Provide the [X, Y] coordinate of the cell's center where the given text is located.  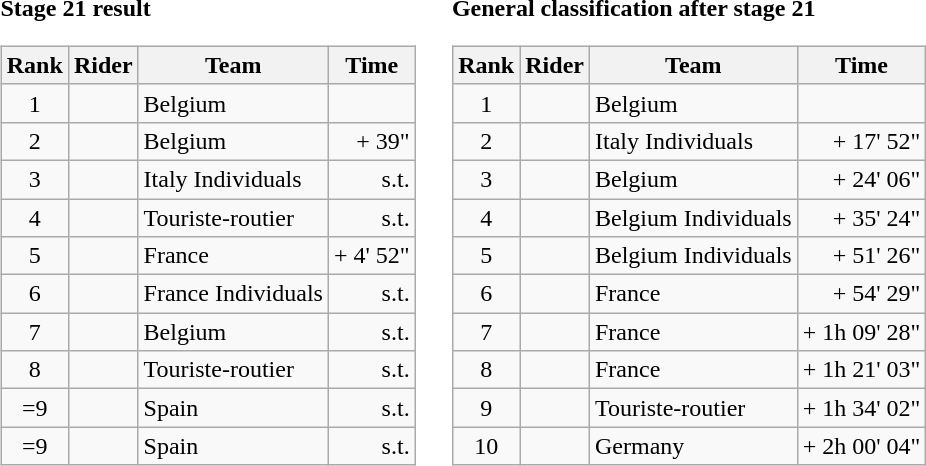
Germany [693, 446]
+ 39" [372, 141]
+ 35' 24" [862, 217]
10 [486, 446]
+ 1h 34' 02" [862, 408]
9 [486, 408]
+ 2h 00' 04" [862, 446]
+ 4' 52" [372, 256]
+ 17' 52" [862, 141]
+ 51' 26" [862, 256]
+ 1h 09' 28" [862, 332]
France Individuals [233, 294]
+ 1h 21' 03" [862, 370]
+ 54' 29" [862, 294]
+ 24' 06" [862, 179]
